From the cell containing the given text, extract its center point as [x, y] coordinate. 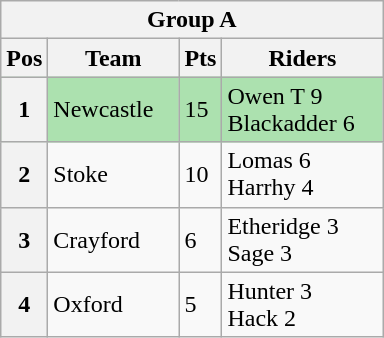
Owen T 9 Blackadder 6 [302, 110]
10 [200, 174]
Stoke [114, 174]
Pos [24, 58]
Lomas 6Harrhy 4 [302, 174]
Oxford [114, 304]
Team [114, 58]
Crayford [114, 240]
3 [24, 240]
Etheridge 3Sage 3 [302, 240]
6 [200, 240]
Newcastle [114, 110]
4 [24, 304]
Group A [192, 20]
1 [24, 110]
Riders [302, 58]
15 [200, 110]
5 [200, 304]
Pts [200, 58]
2 [24, 174]
Hunter 3Hack 2 [302, 304]
